Search for the cell housing the specified text and yield its (x, y) center coordinate. 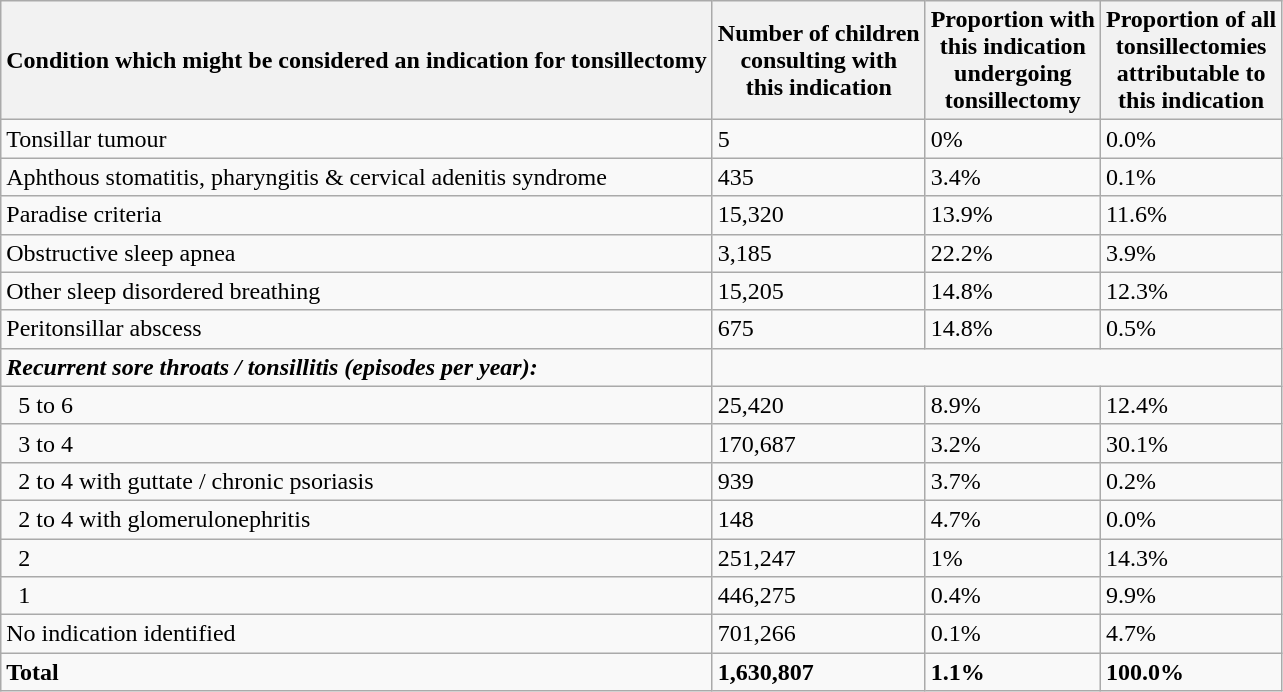
148 (818, 519)
0.4% (1012, 596)
Condition which might be considered an indication for tonsillectomy (357, 60)
1.1% (1012, 672)
11.6% (1190, 215)
30.1% (1190, 443)
939 (818, 481)
Aphthous stomatitis, pharyngitis & cervical adenitis syndrome (357, 177)
3,185 (818, 253)
3.2% (1012, 443)
14.3% (1190, 557)
5 to 6 (357, 405)
Paradise criteria (357, 215)
13.9% (1012, 215)
435 (818, 177)
8.9% (1012, 405)
1 (357, 596)
3.9% (1190, 253)
15,205 (818, 291)
3 to 4 (357, 443)
12.3% (1190, 291)
15,320 (818, 215)
Proportion of alltonsillectomiesattributable tothis indication (1190, 60)
Obstructive sleep apnea (357, 253)
446,275 (818, 596)
12.4% (1190, 405)
701,266 (818, 634)
3.4% (1012, 177)
2 to 4 with guttate / chronic psoriasis (357, 481)
Tonsillar tumour (357, 139)
22.2% (1012, 253)
0.2% (1190, 481)
251,247 (818, 557)
25,420 (818, 405)
2 to 4 with glomerulonephritis (357, 519)
Recurrent sore throats / tonsillitis (episodes per year): (357, 367)
Total (357, 672)
3.7% (1012, 481)
Other sleep disordered breathing (357, 291)
9.9% (1190, 596)
675 (818, 329)
0% (1012, 139)
0.5% (1190, 329)
Proportion withthis indication undergoing tonsillectomy (1012, 60)
1% (1012, 557)
No indication identified (357, 634)
2 (357, 557)
Peritonsillar abscess (357, 329)
1,630,807 (818, 672)
Number of childrenconsulting withthis indication (818, 60)
170,687 (818, 443)
100.0% (1190, 672)
5 (818, 139)
